Locate the cell with the specified text and output its [X, Y] center coordinate. 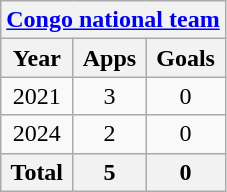
5 [110, 172]
3 [110, 96]
Total [37, 172]
2024 [37, 134]
2 [110, 134]
Apps [110, 58]
Congo national team [113, 20]
2021 [37, 96]
Goals [186, 58]
Year [37, 58]
